Pinpoint the cell where the given text exists, returning its (X, Y) midpoint coordinate. 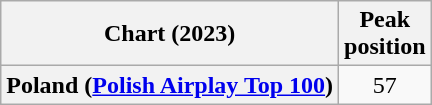
Poland (Polish Airplay Top 100) (170, 85)
57 (385, 85)
Peakposition (385, 34)
Chart (2023) (170, 34)
